Identify which cell holds the provided text, then report its (x, y) central coordinate. 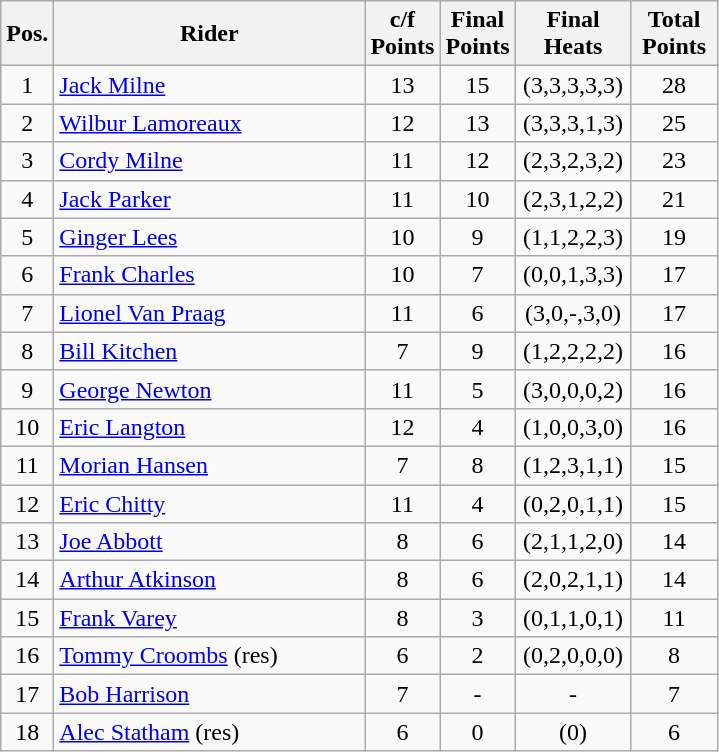
Final Points (478, 34)
0 (478, 732)
Pos. (28, 34)
Cordy Milne (210, 161)
Joe Abbott (210, 542)
(1,0,0,3,0) (573, 427)
(2,3,2,3,2) (573, 161)
(1,1,2,2,3) (573, 237)
Frank Varey (210, 618)
(1,2,3,1,1) (573, 465)
(0,2,0,1,1) (573, 503)
(3,3,3,1,3) (573, 123)
Jack Milne (210, 85)
Morian Hansen (210, 465)
(0,2,0,0,0) (573, 656)
Frank Charles (210, 275)
(2,0,2,1,1) (573, 580)
(0) (573, 732)
Eric Chitty (210, 503)
Bill Kitchen (210, 351)
Arthur Atkinson (210, 580)
(0,0,1,3,3) (573, 275)
(0,1,1,0,1) (573, 618)
Wilbur Lamoreaux (210, 123)
(2,1,1,2,0) (573, 542)
Eric Langton (210, 427)
23 (674, 161)
(3,0,0,0,2) (573, 389)
Lionel Van Praag (210, 313)
25 (674, 123)
1 (28, 85)
19 (674, 237)
(3,3,3,3,3) (573, 85)
(1,2,2,2,2) (573, 351)
c/f Points (402, 34)
Bob Harrison (210, 694)
28 (674, 85)
(2,3,1,2,2) (573, 199)
Jack Parker (210, 199)
Total Points (674, 34)
18 (28, 732)
(3,0,-,3,0) (573, 313)
21 (674, 199)
Ginger Lees (210, 237)
Rider (210, 34)
George Newton (210, 389)
Alec Statham (res) (210, 732)
Final Heats (573, 34)
Tommy Croombs (res) (210, 656)
